Capture the cell that displays the provided text and extract its (X, Y) central coordinate. 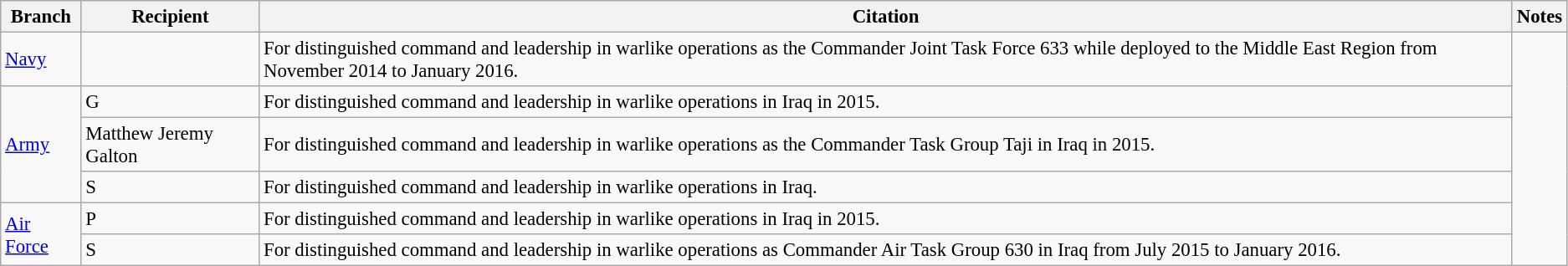
Notes (1540, 17)
For distinguished command and leadership in warlike operations in Iraq. (886, 187)
Matthew Jeremy Galton (171, 146)
For distinguished command and leadership in warlike operations as Commander Air Task Group 630 in Iraq from July 2015 to January 2016. (886, 250)
Army (41, 145)
Recipient (171, 17)
Branch (41, 17)
P (171, 219)
Air Force (41, 234)
Navy (41, 60)
G (171, 102)
Citation (886, 17)
For distinguished command and leadership in warlike operations as the Commander Task Group Taji in Iraq in 2015. (886, 146)
